Return [X, Y] of the center of cell containing provided text 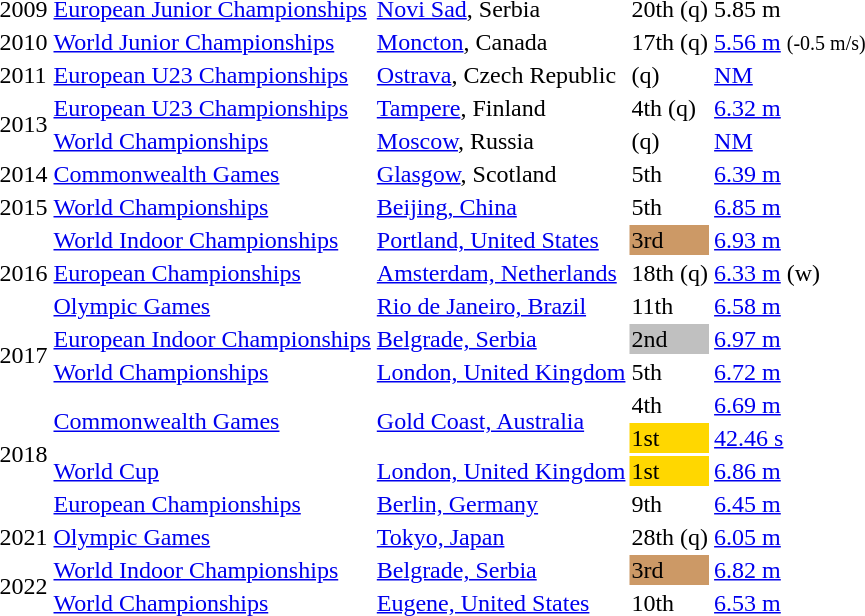
Rio de Janeiro, Brazil [501, 306]
28th (q) [670, 537]
Moscow, Russia [501, 141]
2nd [670, 339]
11th [670, 306]
World Junior Championships [212, 42]
Beijing, China [501, 207]
4th [670, 405]
Portland, United States [501, 240]
Moncton, Canada [501, 42]
18th (q) [670, 273]
Amsterdam, Netherlands [501, 273]
9th [670, 504]
Gold Coast, Australia [501, 422]
17th (q) [670, 42]
Glasgow, Scotland [501, 174]
Berlin, Germany [501, 504]
4th (q) [670, 108]
European Indoor Championships [212, 339]
World Cup [212, 471]
Tokyo, Japan [501, 537]
Ostrava, Czech Republic [501, 75]
Tampere, Finland [501, 108]
